From the cell containing the given text, extract its center point as [X, Y] coordinate. 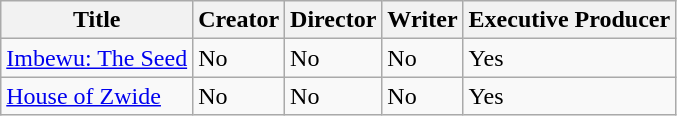
Imbewu: The Seed [97, 58]
House of Zwide [97, 96]
Creator [239, 20]
Executive Producer [570, 20]
Writer [422, 20]
Director [334, 20]
Title [97, 20]
